Determine the [x, y] coordinate at the center of the cell enclosing the given text.  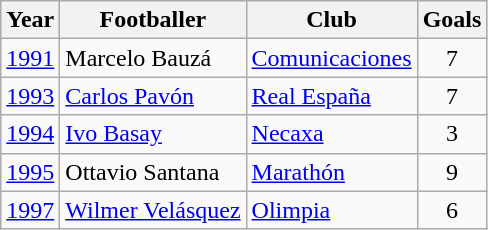
1995 [30, 172]
Ivo Basay [153, 134]
Ottavio Santana [153, 172]
6 [452, 210]
Year [30, 20]
Carlos Pavón [153, 96]
Marathón [332, 172]
Footballer [153, 20]
Real España [332, 96]
Marcelo Bauzá [153, 58]
1991 [30, 58]
Olimpia [332, 210]
1997 [30, 210]
Club [332, 20]
3 [452, 134]
Comunicaciones [332, 58]
Wilmer Velásquez [153, 210]
9 [452, 172]
1994 [30, 134]
Goals [452, 20]
1993 [30, 96]
Necaxa [332, 134]
